Extract the [x, y] coordinate from the center of the cell holding the provided text.  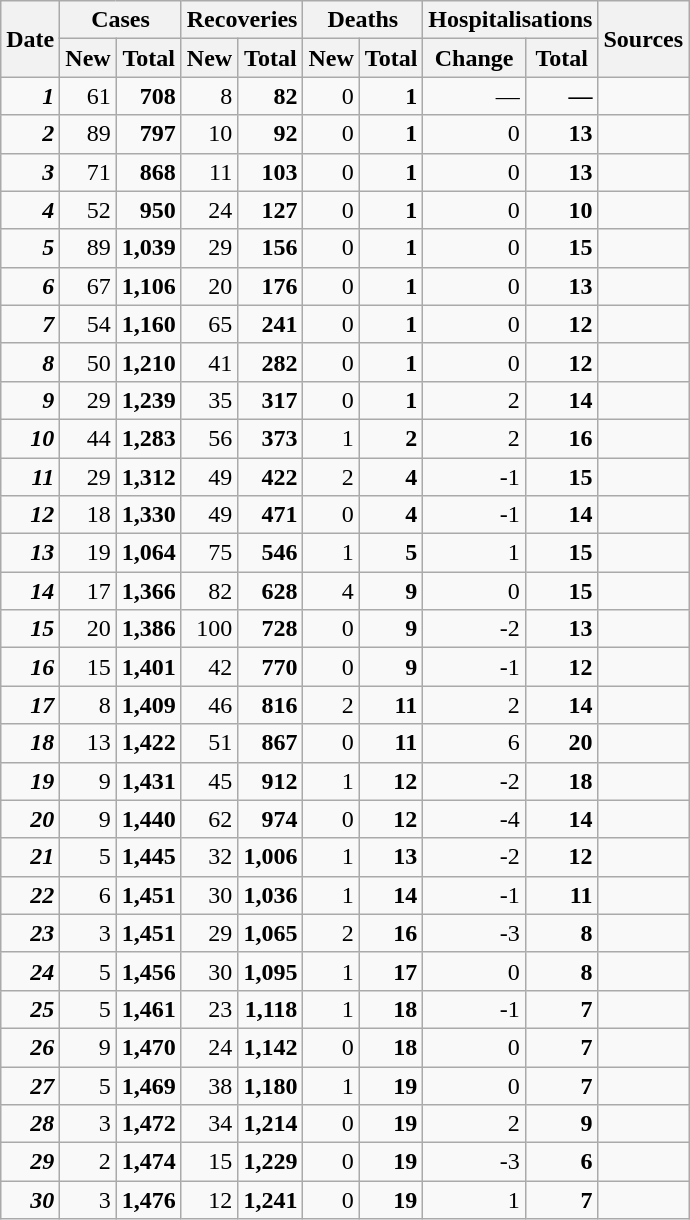
1,064 [148, 553]
51 [209, 743]
28 [30, 1124]
282 [270, 362]
Deaths [363, 20]
770 [270, 667]
103 [270, 172]
1,106 [148, 286]
62 [209, 819]
1,210 [148, 362]
38 [209, 1085]
628 [270, 591]
Recoveries [242, 20]
1,214 [270, 1124]
1,142 [270, 1047]
26 [30, 1047]
1,409 [148, 705]
1,312 [148, 477]
61 [88, 96]
Sources [644, 39]
176 [270, 286]
27 [30, 1085]
1,469 [148, 1085]
1,422 [148, 743]
156 [270, 248]
Cases [120, 20]
52 [88, 210]
797 [148, 134]
1,006 [270, 857]
241 [270, 324]
1,229 [270, 1162]
816 [270, 705]
1,241 [270, 1200]
45 [209, 781]
44 [88, 438]
Hospitalisations [510, 20]
71 [88, 172]
422 [270, 477]
546 [270, 553]
471 [270, 515]
127 [270, 210]
-4 [474, 819]
25 [30, 1009]
317 [270, 400]
1,440 [148, 819]
1,445 [148, 857]
Date [30, 39]
1,118 [270, 1009]
1,330 [148, 515]
32 [209, 857]
1,470 [148, 1047]
1,401 [148, 667]
21 [30, 857]
1,431 [148, 781]
42 [209, 667]
1,386 [148, 629]
34 [209, 1124]
1,366 [148, 591]
867 [270, 743]
868 [148, 172]
50 [88, 362]
46 [209, 705]
92 [270, 134]
728 [270, 629]
1,065 [270, 933]
1,036 [270, 895]
56 [209, 438]
1,283 [148, 438]
1,476 [148, 1200]
1,474 [148, 1162]
67 [88, 286]
22 [30, 895]
75 [209, 553]
1,039 [148, 248]
1,461 [148, 1009]
1,160 [148, 324]
1,180 [270, 1085]
373 [270, 438]
1,095 [270, 971]
Change [474, 58]
1,239 [148, 400]
65 [209, 324]
54 [88, 324]
35 [209, 400]
974 [270, 819]
1,456 [148, 971]
708 [148, 96]
41 [209, 362]
1,472 [148, 1124]
950 [148, 210]
912 [270, 781]
100 [209, 629]
